Return the [x, y] coordinate for the center point of the cell that contains the specified text.  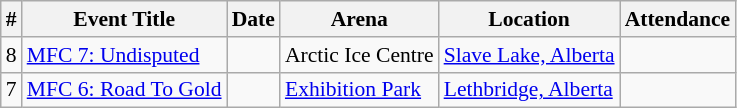
MFC 6: Road To Gold [124, 90]
Event Title [124, 19]
# [12, 19]
7 [12, 90]
Exhibition Park [360, 90]
Location [530, 19]
Attendance [678, 19]
Date [254, 19]
Lethbridge, Alberta [530, 90]
Arctic Ice Centre [360, 55]
MFC 7: Undisputed [124, 55]
Arena [360, 19]
Slave Lake, Alberta [530, 55]
8 [12, 55]
